Return the [X, Y] coordinate for the center point of the cell that contains the specified text.  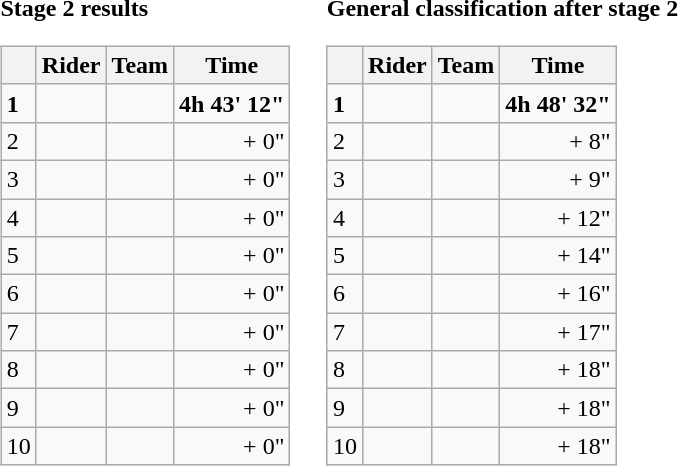
+ 17" [558, 332]
4h 48' 32" [558, 103]
+ 12" [558, 217]
+ 8" [558, 141]
+ 16" [558, 294]
+ 9" [558, 179]
+ 14" [558, 256]
4h 43' 12" [232, 103]
